Return the (x, y) coordinate for the center point of the cell that contains the specified text.  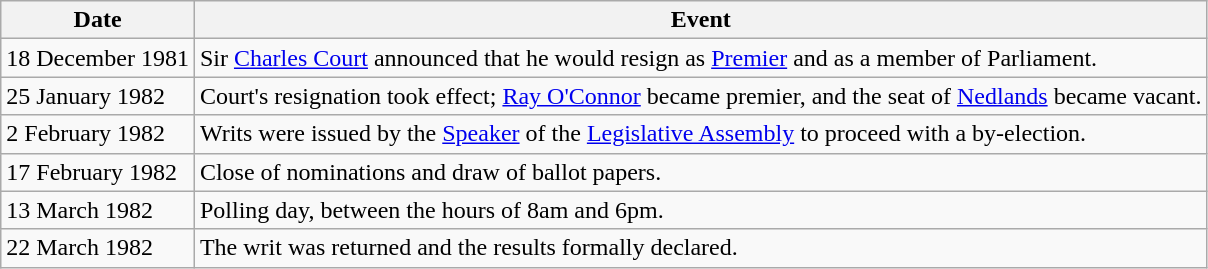
Close of nominations and draw of ballot papers. (700, 172)
Polling day, between the hours of 8am and 6pm. (700, 210)
13 March 1982 (98, 210)
Court's resignation took effect; Ray O'Connor became premier, and the seat of Nedlands became vacant. (700, 96)
22 March 1982 (98, 248)
The writ was returned and the results formally declared. (700, 248)
18 December 1981 (98, 58)
25 January 1982 (98, 96)
Sir Charles Court announced that he would resign as Premier and as a member of Parliament. (700, 58)
Writs were issued by the Speaker of the Legislative Assembly to proceed with a by-election. (700, 134)
17 February 1982 (98, 172)
2 February 1982 (98, 134)
Date (98, 20)
Event (700, 20)
